Scan for the cell matching the given text and deliver its [X, Y] coordinate at center. 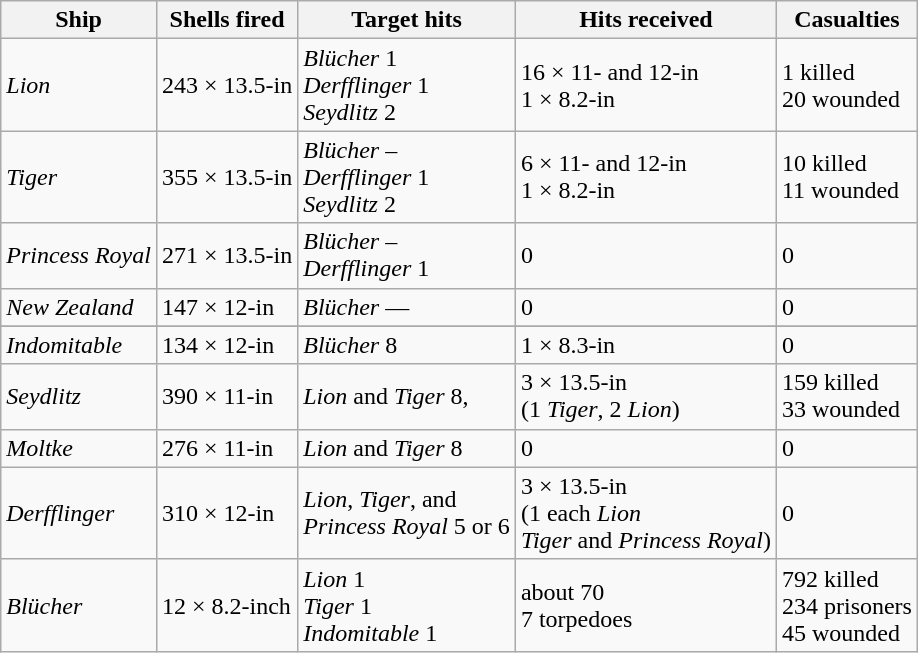
159 killed 33 wounded [846, 396]
Target hits [407, 20]
Seydlitz [79, 396]
Hits received [646, 20]
Blücher – Derfflinger 1 [407, 256]
Indomitable [79, 345]
Lion and Tiger 8 [407, 448]
3 × 13.5-in (1 Tiger, 2 Lion) [646, 396]
243 × 13.5-in [226, 85]
355 × 13.5-in [226, 177]
Princess Royal [79, 256]
Shells fired [226, 20]
271 × 13.5-in [226, 256]
Lion 1 Tiger 1 Indomitable 1 [407, 605]
Casualties [846, 20]
Blücher [79, 605]
134 × 12-in [226, 345]
Blücher — [407, 307]
about 70 7 torpedoes [646, 605]
Tiger [79, 177]
1 × 8.3-in [646, 345]
Blücher 1 Derfflinger 1 Seydlitz 2 [407, 85]
Lion [79, 85]
10 killed 11 wounded [846, 177]
16 × 11- and 12-in 1 × 8.2-in [646, 85]
1 killed 20 wounded [846, 85]
276 × 11-in [226, 448]
6 × 11- and 12-in 1 × 8.2-in [646, 177]
310 × 12-in [226, 513]
12 × 8.2-inch [226, 605]
147 × 12-in [226, 307]
Lion and Tiger 8, [407, 396]
3 × 13.5-in (1 each Lion Tiger and Princess Royal) [646, 513]
Ship [79, 20]
Blücher 8 [407, 345]
390 × 11-in [226, 396]
Moltke [79, 448]
Lion, Tiger, and Princess Royal 5 or 6 [407, 513]
New Zealand [79, 307]
Derfflinger [79, 513]
792 killed 234 prisoners 45 wounded [846, 605]
Blücher – Derfflinger 1 Seydlitz 2 [407, 177]
